Scan for the cell matching the given text and deliver its [x, y] coordinate at center. 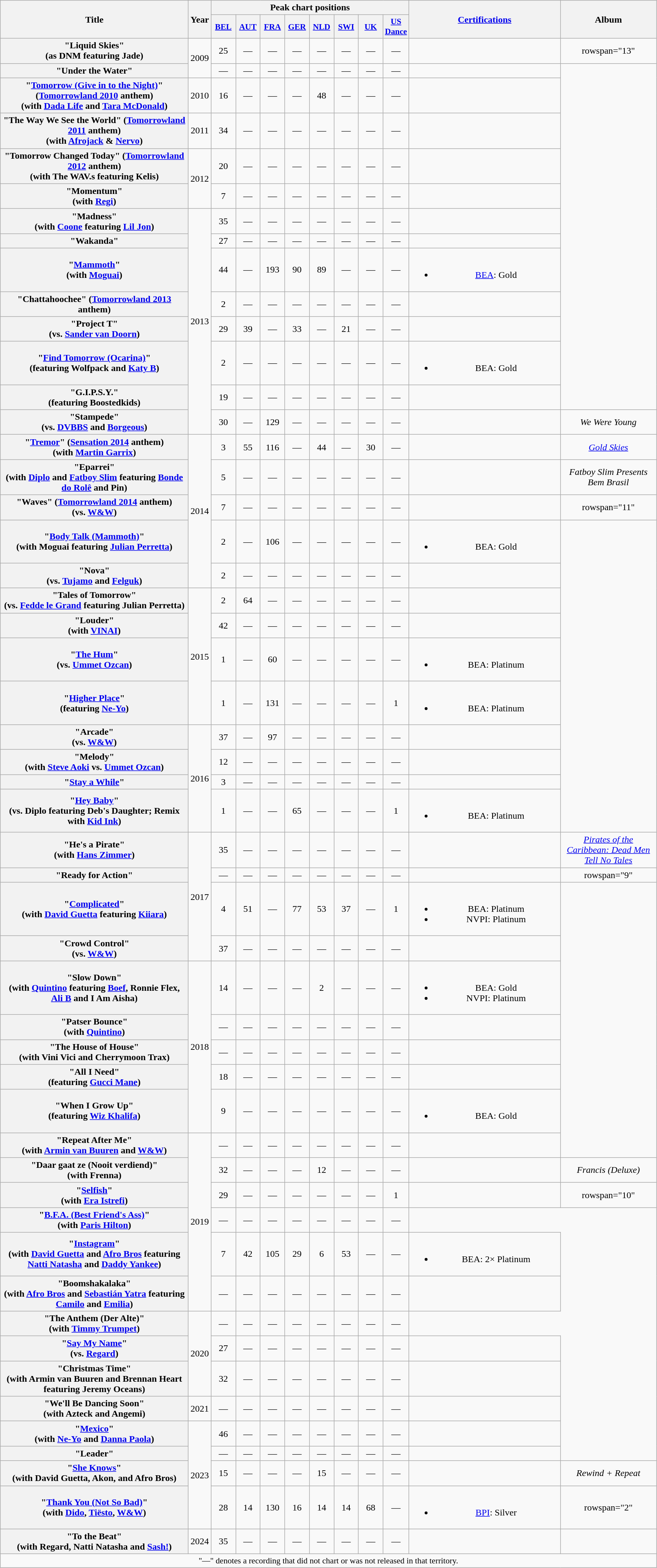
"Mammoth" (with Moguai) [94, 270]
33 [297, 329]
"Christmas Time"(with Armin van Buuren and Brennan Heart featuring Jeremy Oceans) [94, 1379]
18 [223, 1077]
2012 [200, 179]
77 [297, 909]
"The House of House" (with Vini Vici and Cherrymoon Trax) [94, 1052]
BEL [223, 27]
"Mexico"(with Ne-Yo and Danna Paola) [94, 1433]
"Liquid Skies"(as DNM featuring Jade) [94, 51]
5 [223, 477]
"Louder"(with VINAI) [94, 626]
"Nova"(vs. Tujamo and Felguk) [94, 576]
"Stampede"(vs. DVBBS and Borgeous) [94, 422]
"The Way We See the World" (Tomorrowland 2011 anthem)(with Afrojack & Nervo) [94, 131]
"The Anthem (Der Alte)" (with Timmy Trumpet) [94, 1324]
"Thank You (Not So Bad)"(with Dido, Tiësto, W&W) [94, 1507]
"Tales of Tomorrow"(vs. Fedde le Grand featuring Julian Perretta) [94, 600]
"Boomshakalaka" (with Afro Bros and Sebastián Yatra featuring Camilo and Emilia) [94, 1293]
Gold Skies [608, 447]
"Ready for Action" [94, 875]
"Melody"(with Steve Aoki vs. Ummet Ozcan) [94, 762]
Peak chart positions [310, 8]
Fatboy Slim Presents Bem Brasil [608, 477]
"Leader" [94, 1453]
"Crowd Control"(vs. W&W) [94, 948]
AUT [248, 27]
"Chattahoochee" (Tomorrowland 2013 anthem) [94, 304]
"Hey Baby"(vs. Diplo featuring Deb's Daughter; Remix with Kid Ink) [94, 811]
55 [248, 447]
"Repeat After Me" (with Armin van Buuren and W&W) [94, 1145]
BEA: GoldNVPI: Platinum [484, 988]
BPI: Silver [484, 1507]
51 [248, 909]
2010 [200, 95]
2023 [200, 1475]
"Eparrei"(with Diplo and Fatboy Slim featuring Bonde do Rolê and Pin) [94, 477]
89 [321, 270]
60 [272, 659]
"Find Tomorrow (Ocarina)" (featuring Wolfpack and Katy B) [94, 363]
28 [223, 1507]
"Wakanda" [94, 241]
34 [223, 131]
2024 [200, 1542]
"Stay a While" [94, 782]
rowspan="9" [608, 875]
We Were Young [608, 422]
129 [272, 422]
2009 [200, 58]
"Tomorrow (Give in to the Night)" (Tomorrowland 2010 anthem)(with Dada Life and Tara McDonald) [94, 95]
2014 [200, 511]
"Madness"(with Coone featuring Lil Jon) [94, 221]
UK [371, 27]
97 [272, 737]
"Under the Water" [94, 71]
"When I Grow Up" (featuring Wiz Khalifa) [94, 1111]
GER [297, 27]
Francis (Deluxe) [608, 1170]
131 [272, 703]
"G.I.P.S.Y."(featuring Boostedkids) [94, 397]
"Patser Bounce" (with Quintino) [94, 1027]
Rewind + Repeat [608, 1473]
2013 [200, 322]
6 [321, 1254]
rowspan="10" [608, 1195]
130 [272, 1507]
Year [200, 19]
2018 [200, 1047]
68 [371, 1507]
"Daar gaat ze (Nooit verdiend)" (with Frenna) [94, 1170]
"Arcade"(vs. W&W) [94, 737]
2016 [200, 778]
116 [272, 447]
"He's a Pirate"(with Hans Zimmer) [94, 850]
46 [223, 1433]
2019 [200, 1222]
2017 [200, 897]
"Project T"(vs. Sander van Doorn) [94, 329]
4 [223, 909]
"—" denotes a recording that did not chart or was not released in that territory. [329, 1561]
65 [297, 811]
106 [272, 541]
193 [272, 270]
"Instagram" (with David Guetta and Afro Bros featuring Natti Natasha and Daddy Yankee) [94, 1254]
Certifications [484, 19]
2011 [200, 131]
"Tomorrow Changed Today" (Tomorrowland 2012 anthem)(with The WAV.s featuring Kelis) [94, 166]
"Selfish" (with Era Istrefi) [94, 1195]
"To the Beat"(with Regard, Natti Natasha and Sash!) [94, 1542]
19 [223, 397]
FRA [272, 27]
"All I Need" (featuring Gucci Mane) [94, 1077]
48 [321, 95]
"Complicated"(with David Guetta featuring Kiiara) [94, 909]
BEA: 2× Platinum [484, 1254]
"Tremor" (Sensation 2014 anthem)(with Martin Garrix) [94, 447]
"Body Talk (Mammoth)" (with Moguai featuring Julian Perretta) [94, 541]
"B.F.A. (Best Friend's Ass)" (with Paris Hilton) [94, 1220]
"She Knows"(with David Guetta, Akon, and Afro Bros) [94, 1473]
rowspan="11" [608, 507]
rowspan="13" [608, 51]
2020 [200, 1354]
21 [346, 329]
SWI [346, 27]
"Slow Down" (with Quintino featuring Boef, Ronnie Flex, Ali B and I Am Aisha) [94, 988]
9 [223, 1111]
25 [223, 51]
105 [272, 1254]
"The Hum"(vs. Ummet Ozcan) [94, 659]
"We'll Be Dancing Soon"(with Azteck and Angemi) [94, 1409]
20 [223, 166]
NLD [321, 27]
2021 [200, 1409]
rowspan="2" [608, 1507]
64 [248, 600]
BEA: PlatinumNVPI: Platinum [484, 909]
Pirates of the Caribbean: Dead Men Tell No Tales [608, 850]
Album [608, 19]
2015 [200, 656]
"Higher Place" (featuring Ne-Yo) [94, 703]
"Say My Name"(vs. Regard) [94, 1348]
US Dance [396, 27]
"Waves" (Tomorrowland 2014 anthem)(vs. W&W) [94, 507]
Title [94, 19]
90 [297, 270]
39 [248, 329]
"Momentum"(with Regi) [94, 196]
